Output the (x, y) coordinate of the center of the cell containing the given text.  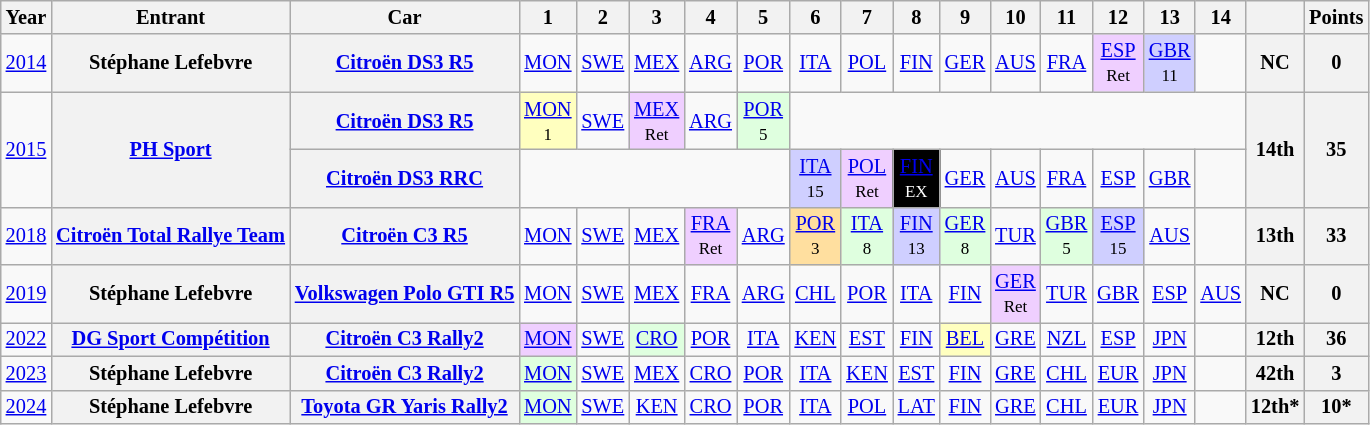
11 (1067, 17)
2022 (26, 339)
10 (1015, 17)
FRARet (710, 236)
Citroën Total Rallye Team (170, 236)
ESPRet (1118, 63)
NZL (1067, 339)
2014 (26, 63)
FIN13 (916, 236)
12th* (1275, 407)
MEXRet (656, 121)
Points (1336, 17)
7 (867, 17)
35 (1336, 150)
12 (1118, 17)
PH Sport (170, 150)
36 (1336, 339)
2019 (26, 294)
GER8 (965, 236)
2 (602, 17)
POR3 (816, 236)
9 (965, 17)
POLRet (867, 178)
FINEX (916, 178)
4 (710, 17)
MON1 (548, 121)
2023 (26, 373)
BEL (965, 339)
Toyota GR Yaris Rally2 (404, 407)
LAT (916, 407)
GERRet (1015, 294)
33 (1336, 236)
Year (26, 17)
12th (1275, 339)
2018 (26, 236)
14 (1220, 17)
8 (916, 17)
42th (1275, 373)
Entrant (170, 17)
6 (816, 17)
2024 (26, 407)
GBR5 (1067, 236)
Citroën DS3 RRC (404, 178)
2015 (26, 150)
14th (1275, 150)
13th (1275, 236)
Car (404, 17)
Citroën C3 R5 (404, 236)
DG Sport Compétition (170, 339)
5 (764, 17)
ITA8 (867, 236)
POR5 (764, 121)
Volkswagen Polo GTI R5 (404, 294)
GBR11 (1170, 63)
ESP15 (1118, 236)
ITA15 (816, 178)
1 (548, 17)
10* (1336, 407)
13 (1170, 17)
